Output the (x, y) coordinate of the center of the cell containing the given text.  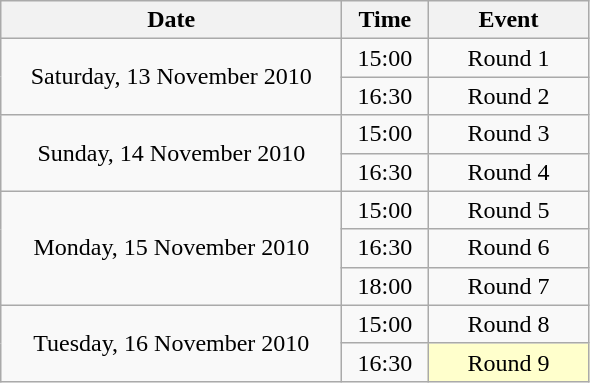
Time (385, 20)
Sunday, 14 November 2010 (172, 153)
Date (172, 20)
Round 6 (508, 248)
Round 8 (508, 324)
Round 7 (508, 286)
Event (508, 20)
18:00 (385, 286)
Round 2 (508, 96)
Monday, 15 November 2010 (172, 248)
Round 4 (508, 172)
Round 3 (508, 134)
Round 9 (508, 362)
Saturday, 13 November 2010 (172, 77)
Round 1 (508, 58)
Tuesday, 16 November 2010 (172, 343)
Round 5 (508, 210)
